Output the (x, y) coordinate of the center of the cell containing the given text.  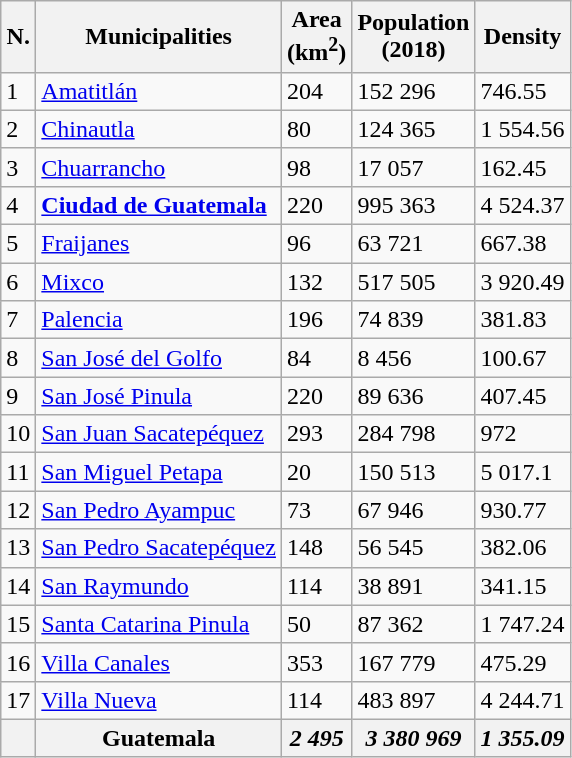
204 (316, 91)
Villa Canales (159, 662)
17 (18, 700)
Municipalities (159, 37)
148 (316, 548)
17 057 (414, 167)
4 244.71 (522, 700)
9 (18, 396)
8 456 (414, 358)
11 (18, 472)
746.55 (522, 91)
995 363 (414, 205)
152 296 (414, 91)
80 (316, 129)
87 362 (414, 624)
167 779 (414, 662)
124 365 (414, 129)
56 545 (414, 548)
3 (18, 167)
2 (18, 129)
San Raymundo (159, 586)
7 (18, 320)
98 (316, 167)
San José Pinula (159, 396)
Palencia (159, 320)
10 (18, 434)
San Pedro Ayampuc (159, 510)
50 (316, 624)
5 017.1 (522, 472)
Density (522, 37)
15 (18, 624)
San José del Golfo (159, 358)
San Miguel Petapa (159, 472)
100.67 (522, 358)
Guatemala (159, 738)
132 (316, 282)
162.45 (522, 167)
1 554.56 (522, 129)
Mixco (159, 282)
381.83 (522, 320)
3 380 969 (414, 738)
96 (316, 244)
353 (316, 662)
475.29 (522, 662)
5 (18, 244)
Ciudad de Guatemala (159, 205)
63 721 (414, 244)
196 (316, 320)
483 897 (414, 700)
Amatitlán (159, 91)
517 505 (414, 282)
89 636 (414, 396)
Chuarrancho (159, 167)
84 (316, 358)
Area(km2) (316, 37)
38 891 (414, 586)
16 (18, 662)
4 524.37 (522, 205)
San Juan Sacatepéquez (159, 434)
6 (18, 282)
407.45 (522, 396)
Santa Catarina Pinula (159, 624)
1 355.09 (522, 738)
San Pedro Sacatepéquez (159, 548)
67 946 (414, 510)
4 (18, 205)
2 495 (316, 738)
3 920.49 (522, 282)
667.38 (522, 244)
13 (18, 548)
341.15 (522, 586)
N. (18, 37)
14 (18, 586)
12 (18, 510)
382.06 (522, 548)
1 (18, 91)
930.77 (522, 510)
150 513 (414, 472)
8 (18, 358)
73 (316, 510)
Chinautla (159, 129)
293 (316, 434)
284 798 (414, 434)
Population(2018) (414, 37)
Villa Nueva (159, 700)
74 839 (414, 320)
20 (316, 472)
Fraijanes (159, 244)
972 (522, 434)
1 747.24 (522, 624)
